Pinpoint the cell where the given text exists, returning its [X, Y] midpoint coordinate. 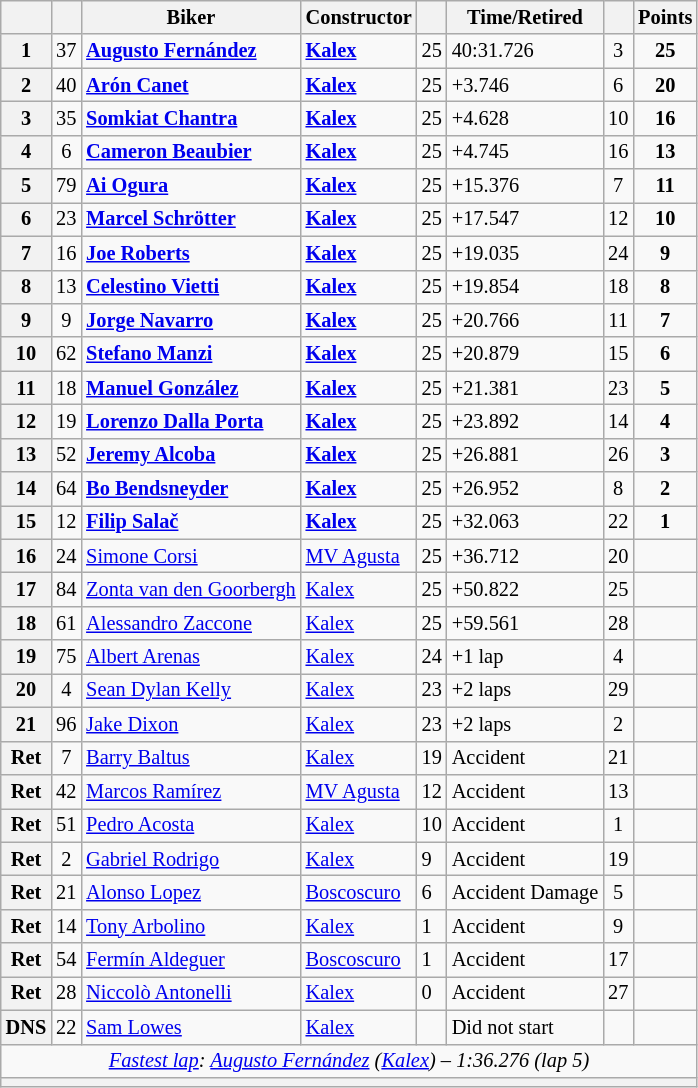
Cameron Beaubier [190, 152]
Marcel Schrötter [190, 219]
29 [618, 690]
40:31.726 [525, 51]
DNS [26, 1027]
Gabriel Rodrigo [190, 859]
Barry Baltus [190, 758]
Joe Roberts [190, 253]
Sean Dylan Kelly [190, 690]
54 [66, 960]
0 [432, 993]
79 [66, 186]
+1 lap [525, 657]
Fermín Aldeguer [190, 960]
Constructor [359, 17]
96 [66, 724]
Somkiat Chantra [190, 118]
35 [66, 118]
+23.892 [525, 421]
26 [618, 455]
+50.822 [525, 589]
Manuel González [190, 388]
+21.381 [525, 388]
Lorenzo Dalla Porta [190, 421]
51 [66, 825]
Marcos Ramírez [190, 791]
Albert Arenas [190, 657]
Filip Salač [190, 522]
+32.063 [525, 522]
75 [66, 657]
Jeremy Alcoba [190, 455]
Sam Lowes [190, 1027]
+26.881 [525, 455]
Bo Bendsneyder [190, 489]
+17.547 [525, 219]
Zonta van den Goorbergh [190, 589]
37 [66, 51]
+19.854 [525, 287]
Alessandro Zaccone [190, 623]
+36.712 [525, 556]
Jake Dixon [190, 724]
Alonso Lopez [190, 892]
+59.561 [525, 623]
+3.746 [525, 85]
Did not start [525, 1027]
Niccolò Antonelli [190, 993]
84 [66, 589]
62 [66, 354]
61 [66, 623]
Jorge Navarro [190, 320]
52 [66, 455]
Simone Corsi [190, 556]
Biker [190, 17]
Augusto Fernández [190, 51]
Arón Canet [190, 85]
Celestino Vietti [190, 287]
Tony Arbolino [190, 926]
+15.376 [525, 186]
+20.879 [525, 354]
Time/Retired [525, 17]
Fastest lap: Augusto Fernández (Kalex) – 1:36.276 (lap 5) [349, 1061]
+4.628 [525, 118]
Stefano Manzi [190, 354]
Points [665, 17]
40 [66, 85]
42 [66, 791]
+19.035 [525, 253]
Pedro Acosta [190, 825]
27 [618, 993]
+20.766 [525, 320]
Ai Ogura [190, 186]
64 [66, 489]
+4.745 [525, 152]
Accident Damage [525, 892]
+26.952 [525, 489]
